Detect which cell encompasses the target text, then output its [x, y] center coordinate. 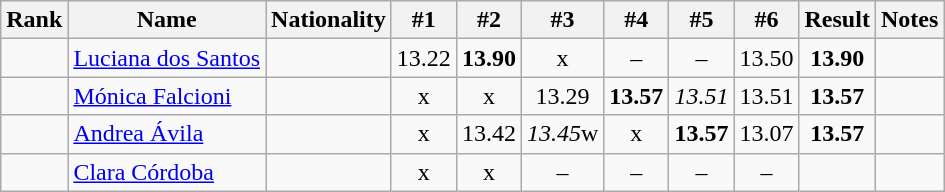
Notes [909, 20]
#4 [636, 20]
Luciana dos Santos [167, 58]
13.50 [766, 58]
Mónica Falcioni [167, 96]
#6 [766, 20]
13.42 [488, 134]
#5 [702, 20]
13.07 [766, 134]
13.45w [562, 134]
Clara Córdoba [167, 172]
Nationality [329, 20]
13.29 [562, 96]
Rank [34, 20]
#3 [562, 20]
Result [837, 20]
Name [167, 20]
Andrea Ávila [167, 134]
13.22 [424, 58]
#1 [424, 20]
#2 [488, 20]
